Find where the given text appears and provide that cell's center as [X, Y] coordinate. 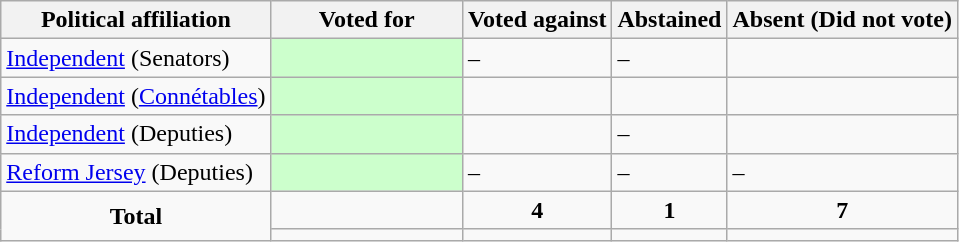
Abstained [670, 20]
Voted against [537, 20]
Independent (Senators) [136, 58]
Total [136, 216]
Independent (Connétables) [136, 96]
4 [537, 210]
Absent (Did not vote) [842, 20]
1 [670, 210]
Voted for [366, 20]
Reform Jersey (Deputies) [136, 172]
7 [842, 210]
Political affiliation [136, 20]
Independent (Deputies) [136, 134]
